Output the (x, y) coordinate of the center of the cell containing the given text.  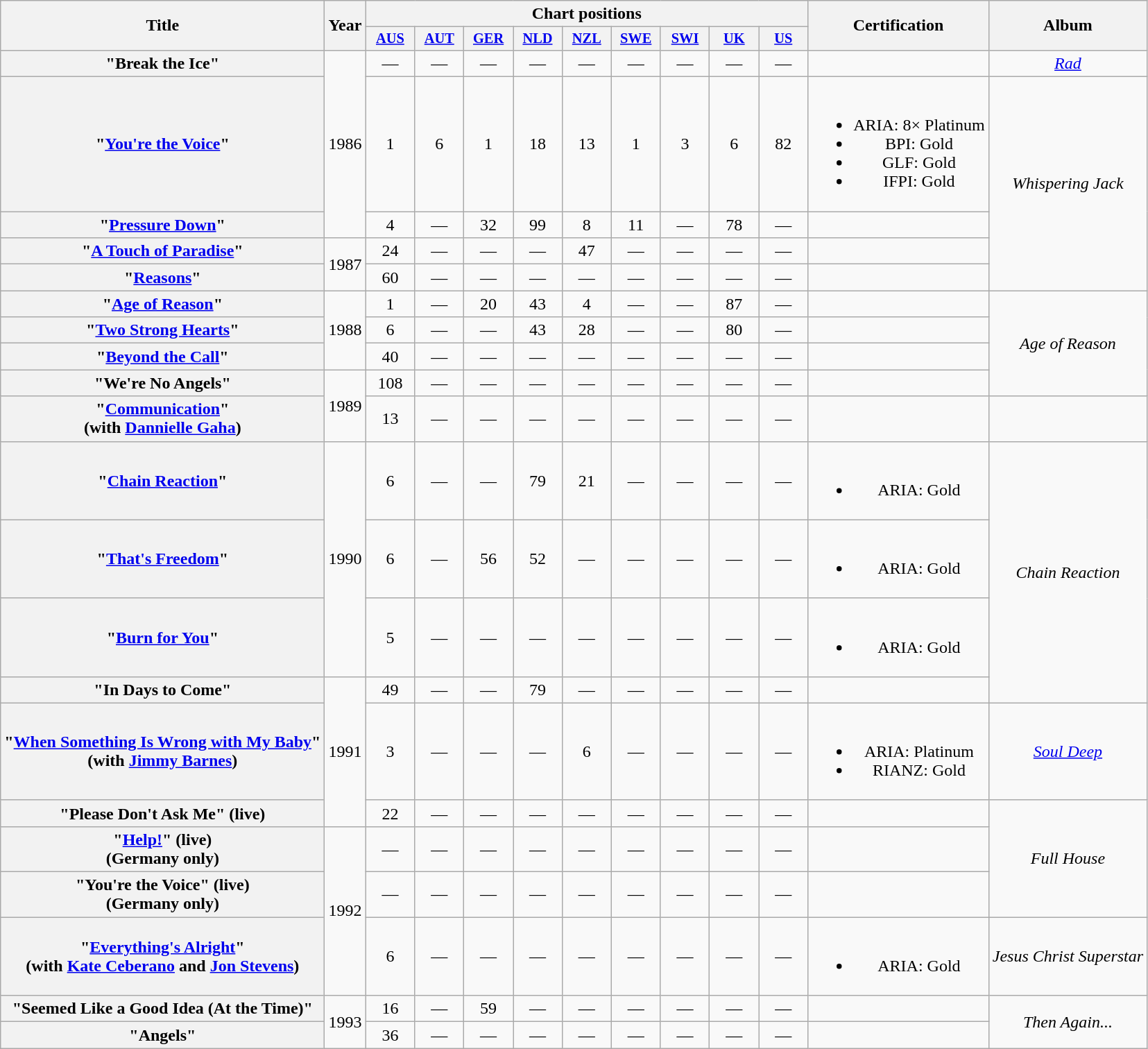
"Age of Reason" (162, 304)
SWE (635, 39)
"In Days to Come" (162, 690)
"That's Freedom" (162, 559)
21 (587, 480)
"Seemed Like a Good Idea (At the Time)" (162, 1009)
59 (488, 1009)
"Burn for You" (162, 637)
Jesus Christ Superstar (1068, 956)
NZL (587, 39)
87 (734, 304)
20 (488, 304)
Title (162, 26)
NLD (538, 39)
80 (734, 330)
Whispering Jack (1068, 184)
"Help!" (live) (Germany only) (162, 849)
47 (587, 251)
56 (488, 559)
5 (390, 637)
"When Something Is Wrong with My Baby" (with Jimmy Barnes) (162, 751)
ARIA: 8× PlatinumBPI: GoldGLF: GoldIFPI: Gold (899, 144)
"You're the Voice" (162, 144)
Rad (1068, 63)
"Angels" (162, 1035)
49 (390, 690)
36 (390, 1035)
82 (784, 144)
"Pressure Down" (162, 225)
1993 (345, 1022)
1991 (345, 751)
Album (1068, 26)
UK (734, 39)
"Two Strong Hearts" (162, 330)
8 (587, 225)
99 (538, 225)
"Everything's Alright" (with Kate Ceberano and Jon Stevens) (162, 956)
"Break the Ice" (162, 63)
"Reasons" (162, 278)
11 (635, 225)
Full House (1068, 858)
"You're the Voice" (live) (Germany only) (162, 895)
52 (538, 559)
"Please Don't Ask Me" (live) (162, 813)
1989 (345, 405)
GER (488, 39)
Soul Deep (1068, 751)
SWI (685, 39)
1990 (345, 559)
Year (345, 26)
Then Again... (1068, 1022)
Chart positions (587, 14)
22 (390, 813)
28 (587, 330)
40 (390, 357)
"Communication" (with Dannielle Gaha) (162, 419)
US (784, 39)
"We're No Angels" (162, 383)
18 (538, 144)
1987 (345, 264)
108 (390, 383)
"Beyond the Call" (162, 357)
Certification (899, 26)
32 (488, 225)
AUS (390, 39)
Chain Reaction (1068, 572)
1986 (345, 144)
60 (390, 278)
AUT (440, 39)
ARIA: PlatinumRIANZ: Gold (899, 751)
"Chain Reaction" (162, 480)
24 (390, 251)
Age of Reason (1068, 343)
16 (390, 1009)
78 (734, 225)
1988 (345, 330)
"A Touch of Paradise" (162, 251)
1992 (345, 910)
